Locate the cell with the specified text and output its [x, y] center coordinate. 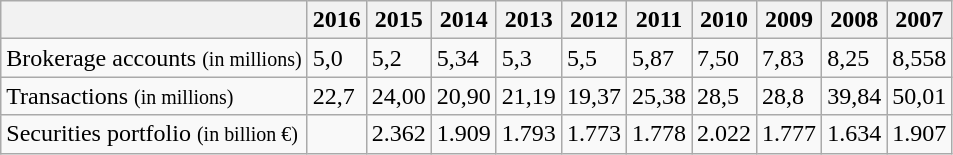
Brokerage accounts (in millions) [154, 58]
8,558 [920, 58]
1.778 [658, 134]
1.793 [528, 134]
2014 [464, 20]
2011 [658, 20]
2.022 [724, 134]
1.634 [854, 134]
19,37 [594, 96]
2007 [920, 20]
2010 [724, 20]
7,83 [790, 58]
2009 [790, 20]
2012 [594, 20]
5,3 [528, 58]
1.777 [790, 134]
25,38 [658, 96]
39,84 [854, 96]
2008 [854, 20]
5,34 [464, 58]
2.362 [398, 134]
Transactions (in millions) [154, 96]
1.909 [464, 134]
28,5 [724, 96]
24,00 [398, 96]
1.907 [920, 134]
5,2 [398, 58]
5,87 [658, 58]
28,8 [790, 96]
Securities portfolio (in billion €) [154, 134]
50,01 [920, 96]
1.773 [594, 134]
21,19 [528, 96]
7,50 [724, 58]
20,90 [464, 96]
2016 [336, 20]
2013 [528, 20]
5,5 [594, 58]
8,25 [854, 58]
22,7 [336, 96]
5,0 [336, 58]
2015 [398, 20]
